Determine the [X, Y] coordinate at the center of the cell enclosing the given text.  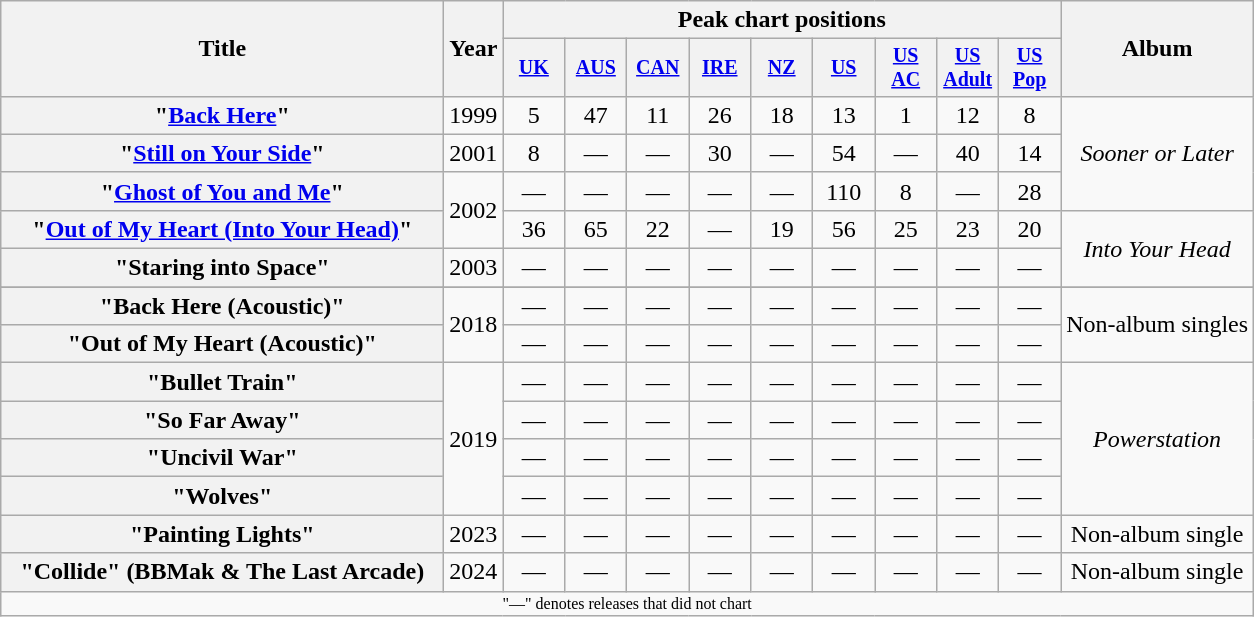
54 [844, 153]
US Adult [968, 68]
"Staring into Space" [222, 268]
IRE [720, 68]
40 [968, 153]
23 [968, 229]
"So Far Away" [222, 420]
Powerstation [1158, 439]
2002 [474, 210]
13 [844, 115]
25 [906, 229]
28 [1030, 191]
"Back Here (Acoustic)" [222, 306]
11 [658, 115]
2003 [474, 268]
56 [844, 229]
47 [596, 115]
"Collide" (BBMak & The Last Arcade) [222, 572]
14 [1030, 153]
2018 [474, 325]
CAN [658, 68]
UK [534, 68]
US [844, 68]
1999 [474, 115]
"Wolves" [222, 496]
2019 [474, 439]
Title [222, 49]
"Uncivil War" [222, 458]
"Painting Lights" [222, 534]
30 [720, 153]
1 [906, 115]
5 [534, 115]
Sooner or Later [1158, 153]
36 [534, 229]
22 [658, 229]
Album [1158, 49]
Into Your Head [1158, 248]
110 [844, 191]
NZ [782, 68]
65 [596, 229]
"—" denotes releases that did not chart [628, 603]
AUS [596, 68]
Non-album singles [1158, 325]
20 [1030, 229]
"Bullet Train" [222, 382]
18 [782, 115]
26 [720, 115]
US Pop [1030, 68]
19 [782, 229]
US AC [906, 68]
Year [474, 49]
"Out of My Heart (Into Your Head)" [222, 229]
2001 [474, 153]
"Still on Your Side" [222, 153]
"Out of My Heart (Acoustic)" [222, 344]
12 [968, 115]
"Ghost of You and Me" [222, 191]
Peak chart positions [782, 20]
2024 [474, 572]
2023 [474, 534]
"Back Here" [222, 115]
